Scan for the cell matching the given text and deliver its [X, Y] coordinate at center. 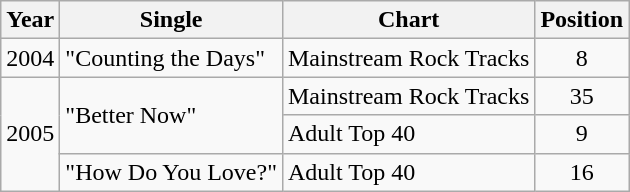
2004 [30, 58]
Chart [408, 20]
Position [582, 20]
9 [582, 134]
"Better Now" [172, 115]
"How Do You Love?" [172, 172]
35 [582, 96]
"Counting the Days" [172, 58]
Single [172, 20]
2005 [30, 134]
Year [30, 20]
8 [582, 58]
16 [582, 172]
